Detect which cell encompasses the target text, then output its [X, Y] center coordinate. 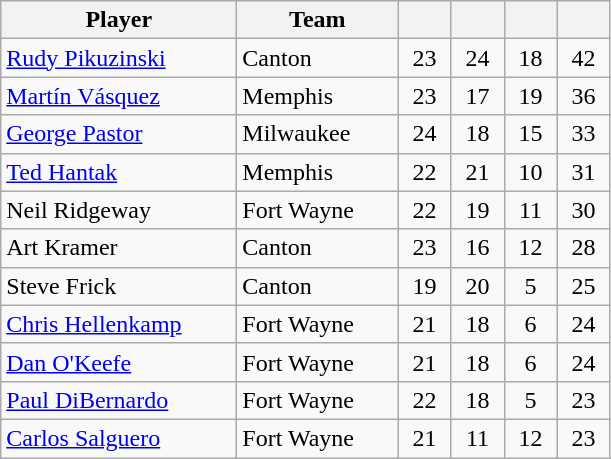
16 [478, 248]
Art Kramer [119, 248]
Steve Frick [119, 286]
Milwaukee [318, 134]
Paul DiBernardo [119, 400]
Martín Vásquez [119, 96]
30 [584, 210]
Rudy Pikuzinski [119, 58]
10 [530, 172]
28 [584, 248]
17 [478, 96]
Dan O'Keefe [119, 362]
31 [584, 172]
Player [119, 20]
36 [584, 96]
15 [530, 134]
Neil Ridgeway [119, 210]
33 [584, 134]
Team [318, 20]
42 [584, 58]
George Pastor [119, 134]
Ted Hantak [119, 172]
Carlos Salguero [119, 438]
20 [478, 286]
25 [584, 286]
Chris Hellenkamp [119, 324]
